Pinpoint the cell where the given text exists, returning its [X, Y] midpoint coordinate. 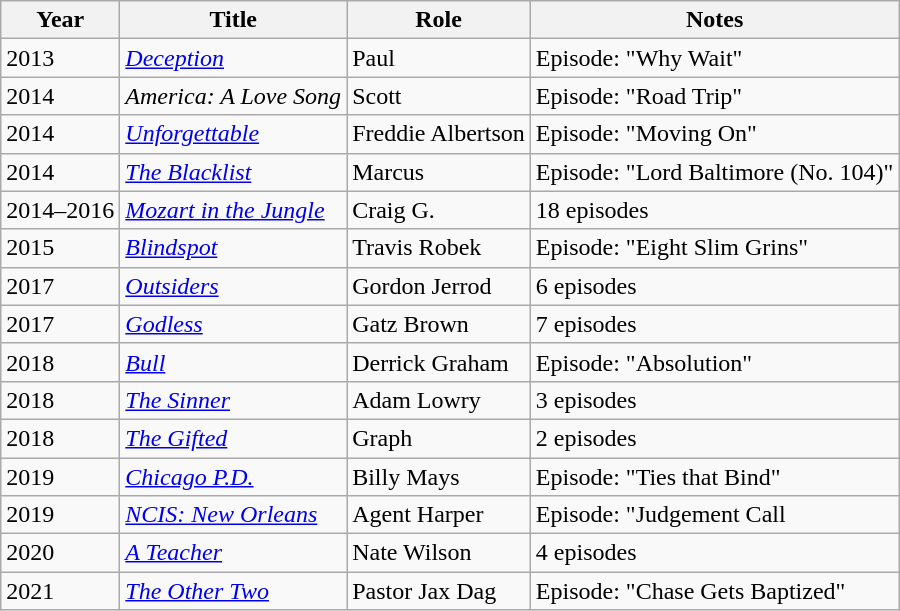
Episode: "Absolution" [714, 362]
America: A Love Song [234, 96]
18 episodes [714, 210]
Craig G. [439, 210]
The Sinner [234, 400]
Freddie Albertson [439, 134]
Episode: "Chase Gets Baptized" [714, 591]
Scott [439, 96]
A Teacher [234, 553]
Godless [234, 324]
Episode: "Moving On" [714, 134]
Travis Robek [439, 248]
Graph [439, 438]
4 episodes [714, 553]
Blindspot [234, 248]
Agent Harper [439, 515]
Pastor Jax Dag [439, 591]
Episode: "Eight Slim Grins" [714, 248]
2020 [60, 553]
Role [439, 20]
Marcus [439, 172]
Outsiders [234, 286]
The Gifted [234, 438]
Episode: "Ties that Bind" [714, 477]
Episode: "Lord Baltimore (No. 104)" [714, 172]
Year [60, 20]
Mozart in the Jungle [234, 210]
Adam Lowry [439, 400]
2021 [60, 591]
Notes [714, 20]
Episode: "Road Trip" [714, 96]
Deception [234, 58]
2015 [60, 248]
Billy Mays [439, 477]
The Blacklist [234, 172]
2013 [60, 58]
NCIS: New Orleans [234, 515]
Derrick Graham [439, 362]
The Other Two [234, 591]
3 episodes [714, 400]
Paul [439, 58]
Episode: "Judgement Call [714, 515]
Bull [234, 362]
Unforgettable [234, 134]
Title [234, 20]
Episode: "Why Wait" [714, 58]
Gordon Jerrod [439, 286]
Gatz Brown [439, 324]
2014–2016 [60, 210]
Chicago P.D. [234, 477]
6 episodes [714, 286]
Nate Wilson [439, 553]
2 episodes [714, 438]
7 episodes [714, 324]
